Capture the cell that displays the provided text and extract its [x, y] central coordinate. 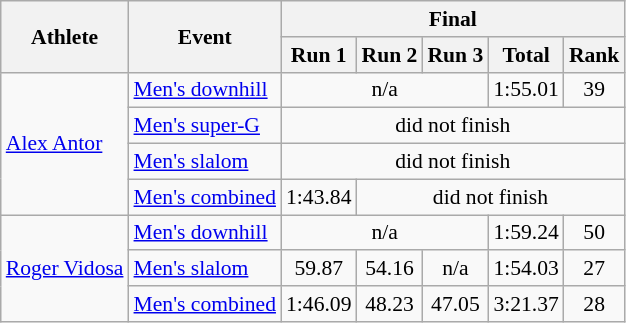
3:21.37 [526, 304]
27 [594, 269]
48.23 [390, 304]
54.16 [390, 269]
1:59.24 [526, 233]
Rank [594, 55]
Athlete [65, 36]
1:54.03 [526, 269]
39 [594, 90]
1:46.09 [318, 304]
Run 2 [390, 55]
Alex Antor [65, 143]
59.87 [318, 269]
Total [526, 55]
Run 3 [455, 55]
50 [594, 233]
Roger Vidosa [65, 268]
Men's super-G [206, 126]
28 [594, 304]
Run 1 [318, 55]
Final [452, 19]
Event [206, 36]
1:43.84 [318, 197]
47.05 [455, 304]
1:55.01 [526, 90]
